Detect which cell encompasses the target text, then output its (x, y) center coordinate. 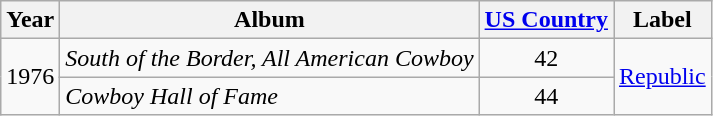
44 (546, 96)
1976 (30, 77)
Year (30, 20)
Republic (663, 77)
Cowboy Hall of Fame (270, 96)
Album (270, 20)
42 (546, 58)
South of the Border, All American Cowboy (270, 58)
US Country (546, 20)
Label (663, 20)
